Find where the given text appears and provide that cell's center as [x, y] coordinate. 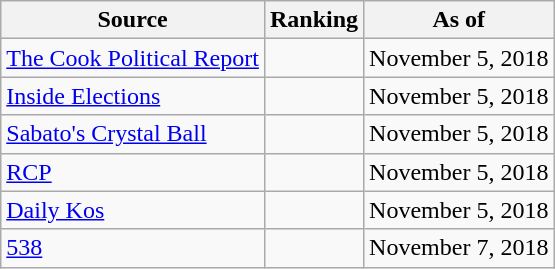
As of [459, 20]
Ranking [314, 20]
Source [133, 20]
Inside Elections [133, 96]
Sabato's Crystal Ball [133, 134]
The Cook Political Report [133, 58]
Daily Kos [133, 210]
November 7, 2018 [459, 248]
538 [133, 248]
RCP [133, 172]
